Output the [x, y] coordinate of the center of the cell containing the given text.  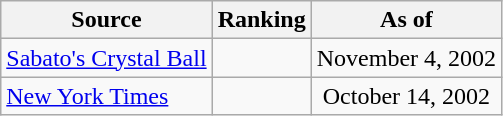
Ranking [262, 20]
Sabato's Crystal Ball [106, 58]
October 14, 2002 [406, 96]
As of [406, 20]
New York Times [106, 96]
November 4, 2002 [406, 58]
Source [106, 20]
